Scan for the cell matching the given text and deliver its (X, Y) coordinate at center. 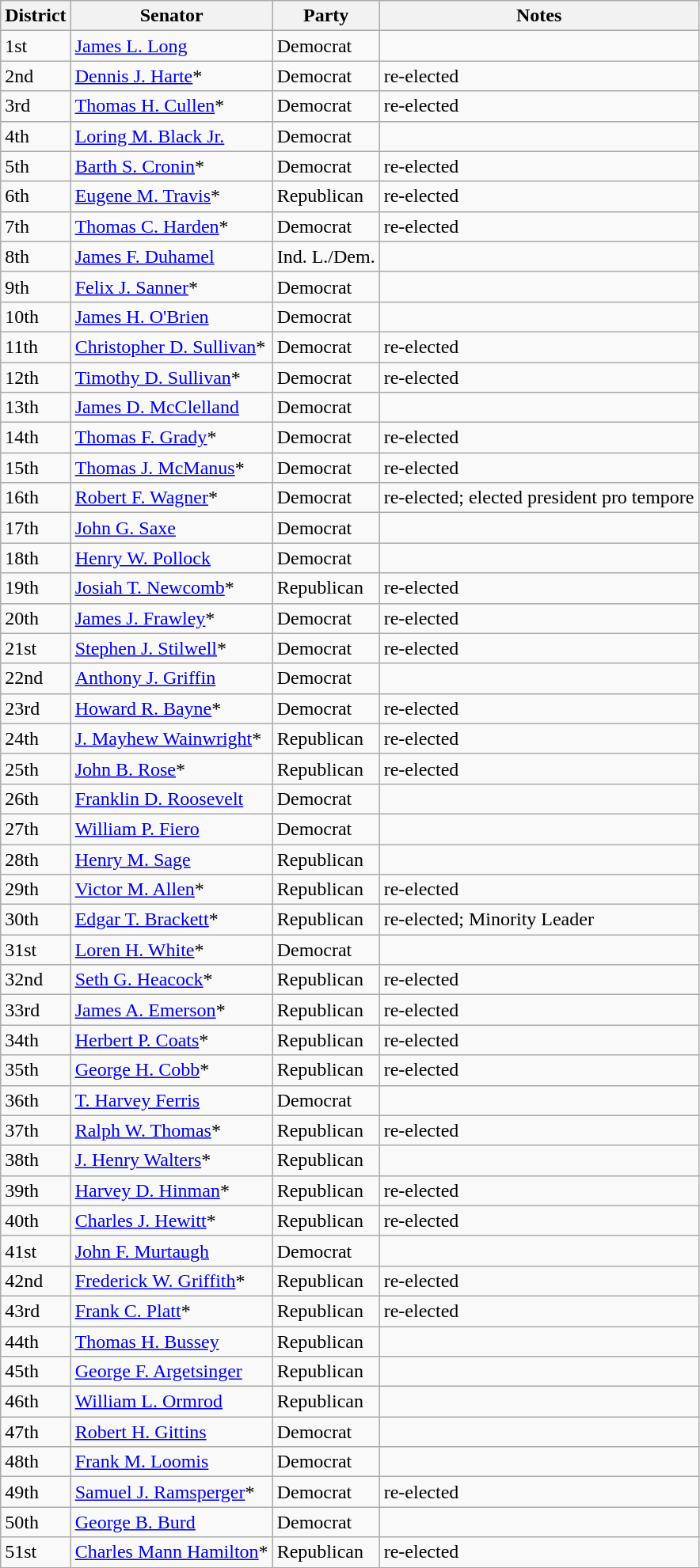
1st (36, 46)
Loring M. Black Jr. (171, 136)
James D. McClelland (171, 408)
Herbert P. Coats* (171, 1040)
9th (36, 287)
Loren H. White* (171, 950)
33rd (36, 1010)
John F. Murtaugh (171, 1251)
8th (36, 256)
James J. Frawley* (171, 618)
Notes (538, 16)
23rd (36, 708)
T. Harvey Ferris (171, 1100)
24th (36, 738)
Thomas J. McManus* (171, 468)
5th (36, 166)
Barth S. Cronin* (171, 166)
16th (36, 498)
40th (36, 1221)
3rd (36, 106)
Dennis J. Harte* (171, 76)
14th (36, 438)
Charles Mann Hamilton* (171, 1552)
20th (36, 618)
Victor M. Allen* (171, 890)
2nd (36, 76)
District (36, 16)
James A. Emerson* (171, 1010)
J. Mayhew Wainwright* (171, 738)
Frank M. Loomis (171, 1462)
Charles J. Hewitt* (171, 1221)
James H. O'Brien (171, 317)
Eugene M. Travis* (171, 196)
Timothy D. Sullivan* (171, 378)
Henry W. Pollock (171, 558)
Felix J. Sanner* (171, 287)
Harvey D. Hinman* (171, 1190)
Edgar T. Brackett* (171, 920)
Ralph W. Thomas* (171, 1130)
James F. Duhamel (171, 256)
George F. Argetsinger (171, 1372)
Thomas C. Harden* (171, 226)
49th (36, 1492)
Party (326, 16)
7th (36, 226)
32nd (36, 980)
Thomas H. Cullen* (171, 106)
re-elected; Minority Leader (538, 920)
28th (36, 859)
38th (36, 1160)
Frederick W. Griffith* (171, 1281)
27th (36, 829)
re-elected; elected president pro tempore (538, 498)
Josiah T. Newcomb* (171, 588)
4th (36, 136)
13th (36, 408)
Samuel J. Ramsperger* (171, 1492)
42nd (36, 1281)
Senator (171, 16)
Henry M. Sage (171, 859)
Robert F. Wagner* (171, 498)
Christopher D. Sullivan* (171, 347)
Robert H. Gittins (171, 1432)
Howard R. Bayne* (171, 708)
25th (36, 769)
15th (36, 468)
Stephen J. Stilwell* (171, 648)
6th (36, 196)
51st (36, 1552)
39th (36, 1190)
J. Henry Walters* (171, 1160)
21st (36, 648)
43rd (36, 1311)
26th (36, 799)
46th (36, 1402)
John B. Rose* (171, 769)
William P. Fiero (171, 829)
12th (36, 378)
18th (36, 558)
37th (36, 1130)
James L. Long (171, 46)
34th (36, 1040)
29th (36, 890)
Thomas F. Grady* (171, 438)
11th (36, 347)
George B. Burd (171, 1522)
George H. Cobb* (171, 1070)
47th (36, 1432)
Seth G. Heacock* (171, 980)
44th (36, 1342)
Frank C. Platt* (171, 1311)
30th (36, 920)
Ind. L./Dem. (326, 256)
48th (36, 1462)
Thomas H. Bussey (171, 1342)
John G. Saxe (171, 528)
Franklin D. Roosevelt (171, 799)
22nd (36, 678)
19th (36, 588)
Anthony J. Griffin (171, 678)
45th (36, 1372)
36th (36, 1100)
31st (36, 950)
10th (36, 317)
41st (36, 1251)
William L. Ormrod (171, 1402)
17th (36, 528)
50th (36, 1522)
35th (36, 1070)
